Determine the (X, Y) coordinate at the center of the cell enclosing the given text.  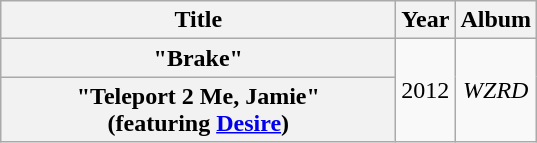
"Teleport 2 Me, Jamie"(featuring Desire) (198, 110)
Year (426, 20)
"Brake" (198, 58)
2012 (426, 90)
WZRD (496, 90)
Album (496, 20)
Title (198, 20)
